Return the [X, Y] coordinate for the center point of the cell that contains the specified text.  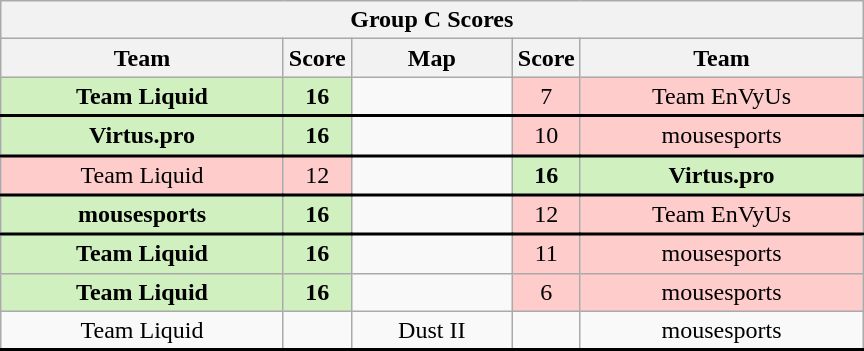
Dust II [432, 330]
Group C Scores [432, 20]
Map [432, 58]
7 [546, 96]
11 [546, 254]
10 [546, 136]
6 [546, 292]
